Capture the cell that displays the provided text and extract its [x, y] central coordinate. 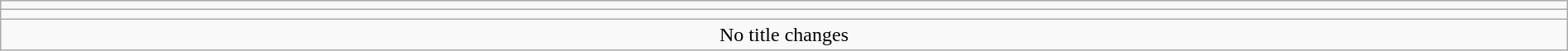
No title changes [784, 35]
